From the cell containing the given text, extract its center point as [X, Y] coordinate. 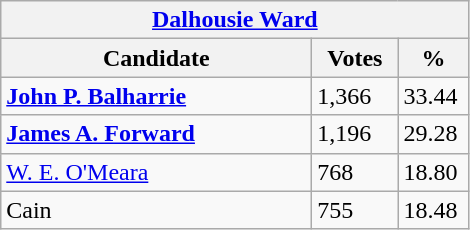
Cain [156, 210]
755 [355, 210]
29.28 [434, 134]
18.48 [434, 210]
768 [355, 172]
Candidate [156, 58]
W. E. O'Meara [156, 172]
Votes [355, 58]
John P. Balharrie [156, 96]
% [434, 58]
James A. Forward [156, 134]
18.80 [434, 172]
33.44 [434, 96]
1,366 [355, 96]
1,196 [355, 134]
Dalhousie Ward [235, 20]
